Pinpoint the cell where the given text exists, returning its (X, Y) midpoint coordinate. 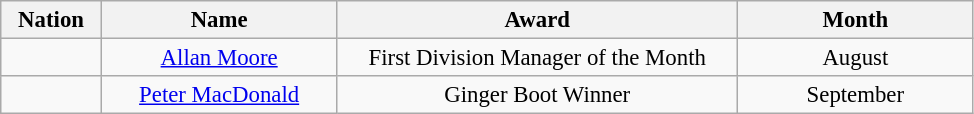
Month (856, 20)
Nation (52, 20)
Peter MacDonald (219, 95)
Ginger Boot Winner (538, 95)
Allan Moore (219, 58)
August (856, 58)
Award (538, 20)
First Division Manager of the Month (538, 58)
September (856, 95)
Name (219, 20)
